From the cell containing the given text, extract its center point as [X, Y] coordinate. 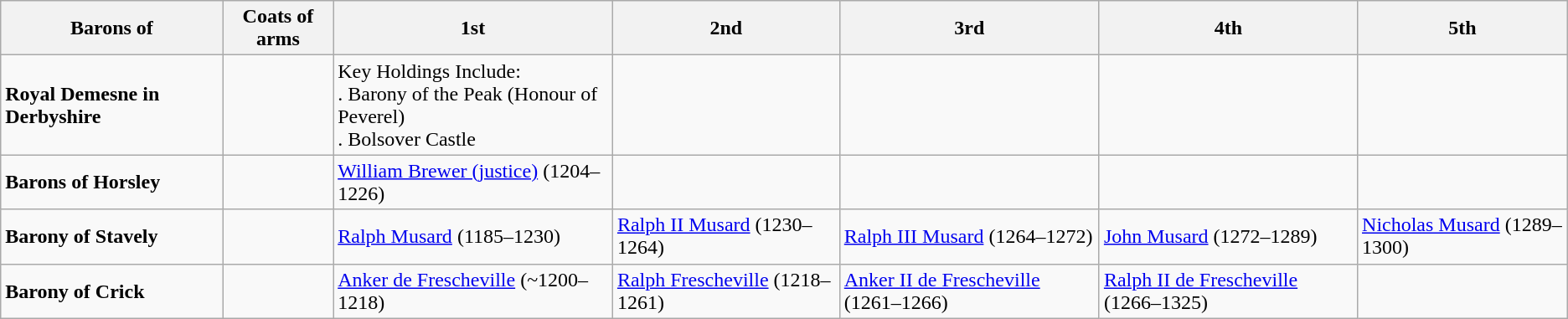
2nd [725, 28]
1st [473, 28]
John Musard (1272–1289) [1228, 236]
Nicholas Musard (1289–1300) [1462, 236]
Anker de Frescheville (~1200–1218) [473, 291]
Barons of Horsley [112, 183]
Ralph III Musard (1264–1272) [969, 236]
4th [1228, 28]
Barony of Crick [112, 291]
William Brewer (justice) (1204–1226) [473, 183]
Royal Demesne in Derbyshire [112, 105]
Coats of arms [278, 28]
Barony of Stavely [112, 236]
5th [1462, 28]
Ralph II de Frescheville (1266–1325) [1228, 291]
3rd [969, 28]
Anker II de Frescheville (1261–1266) [969, 291]
Key Holdings Include:. Barony of the Peak (Honour of Peverel). Bolsover Castle [473, 105]
Ralph Frescheville (1218–1261) [725, 291]
Barons of [112, 28]
Ralph Musard (1185–1230) [473, 236]
Ralph II Musard (1230–1264) [725, 236]
